Return the [x, y] coordinate for the center point of the cell that contains the specified text.  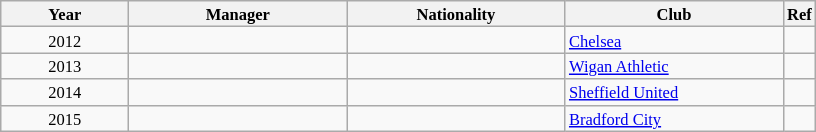
Ref [800, 14]
2014 [65, 92]
Manager [238, 14]
Bradford City [674, 118]
2012 [65, 40]
Chelsea [674, 40]
Year [65, 14]
2013 [65, 66]
Club [674, 14]
Sheffield United [674, 92]
Nationality [456, 14]
Wigan Athletic [674, 66]
2015 [65, 118]
